Locate the cell with the specified text and output its [X, Y] center coordinate. 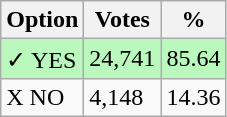
24,741 [122, 59]
% [194, 20]
85.64 [194, 59]
Option [42, 20]
4,148 [122, 97]
X NO [42, 97]
14.36 [194, 97]
Votes [122, 20]
✓ YES [42, 59]
